For the text-containing cell, return its midpoint in (x, y) coordinate format. 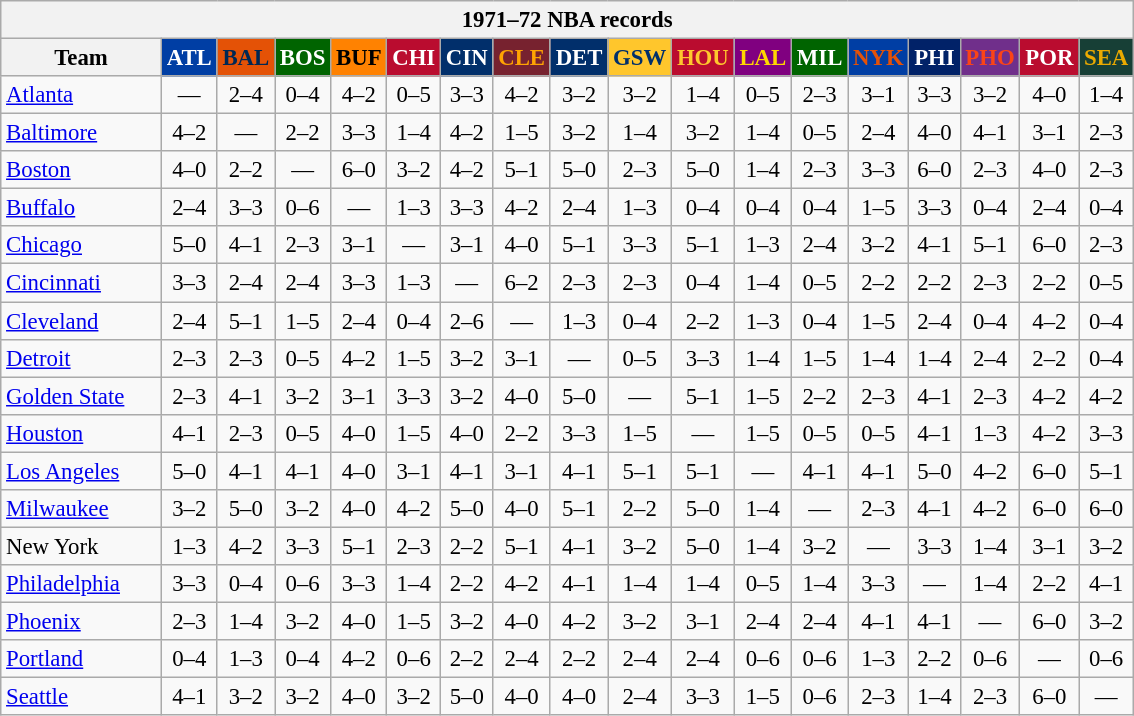
CLE (522, 58)
Buffalo (82, 208)
1971–72 NBA records (568, 20)
ATL (189, 58)
MIL (820, 58)
Seattle (82, 697)
Phoenix (82, 621)
Atlanta (82, 95)
Cincinnati (82, 283)
Detroit (82, 358)
BUF (359, 58)
CHI (414, 58)
New York (82, 546)
NYK (878, 58)
POR (1050, 58)
Milwaukee (82, 509)
CIN (467, 58)
Cleveland (82, 321)
2–6 (467, 321)
Los Angeles (82, 471)
SEA (1106, 58)
BAL (246, 58)
HOU (704, 58)
GSW (640, 58)
Baltimore (82, 133)
LAL (762, 58)
Team (82, 58)
Philadelphia (82, 584)
Chicago (82, 245)
Golden State (82, 396)
PHO (990, 58)
DET (578, 58)
BOS (303, 58)
Houston (82, 433)
PHI (934, 58)
6–2 (522, 283)
Portland (82, 659)
Boston (82, 170)
